Determine the [x, y] coordinate at the center of the cell enclosing the given text.  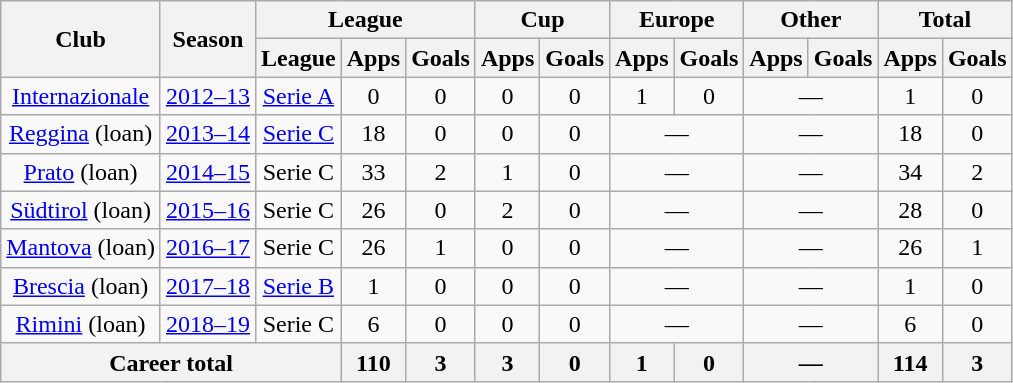
Total [945, 20]
Prato (loan) [81, 172]
114 [910, 362]
Career total [171, 362]
Rimini (loan) [81, 324]
2013–14 [208, 134]
33 [373, 172]
2014–15 [208, 172]
Brescia (loan) [81, 286]
Serie B [298, 286]
Serie A [298, 96]
Other [811, 20]
34 [910, 172]
2015–16 [208, 210]
Cup [542, 20]
Internazionale [81, 96]
2016–17 [208, 248]
110 [373, 362]
Club [81, 39]
Südtirol (loan) [81, 210]
2017–18 [208, 286]
Reggina (loan) [81, 134]
Season [208, 39]
2012–13 [208, 96]
2018–19 [208, 324]
Europe [677, 20]
Mantova (loan) [81, 248]
28 [910, 210]
